Return the (X, Y) coordinate for the center point of the cell that contains the specified text.  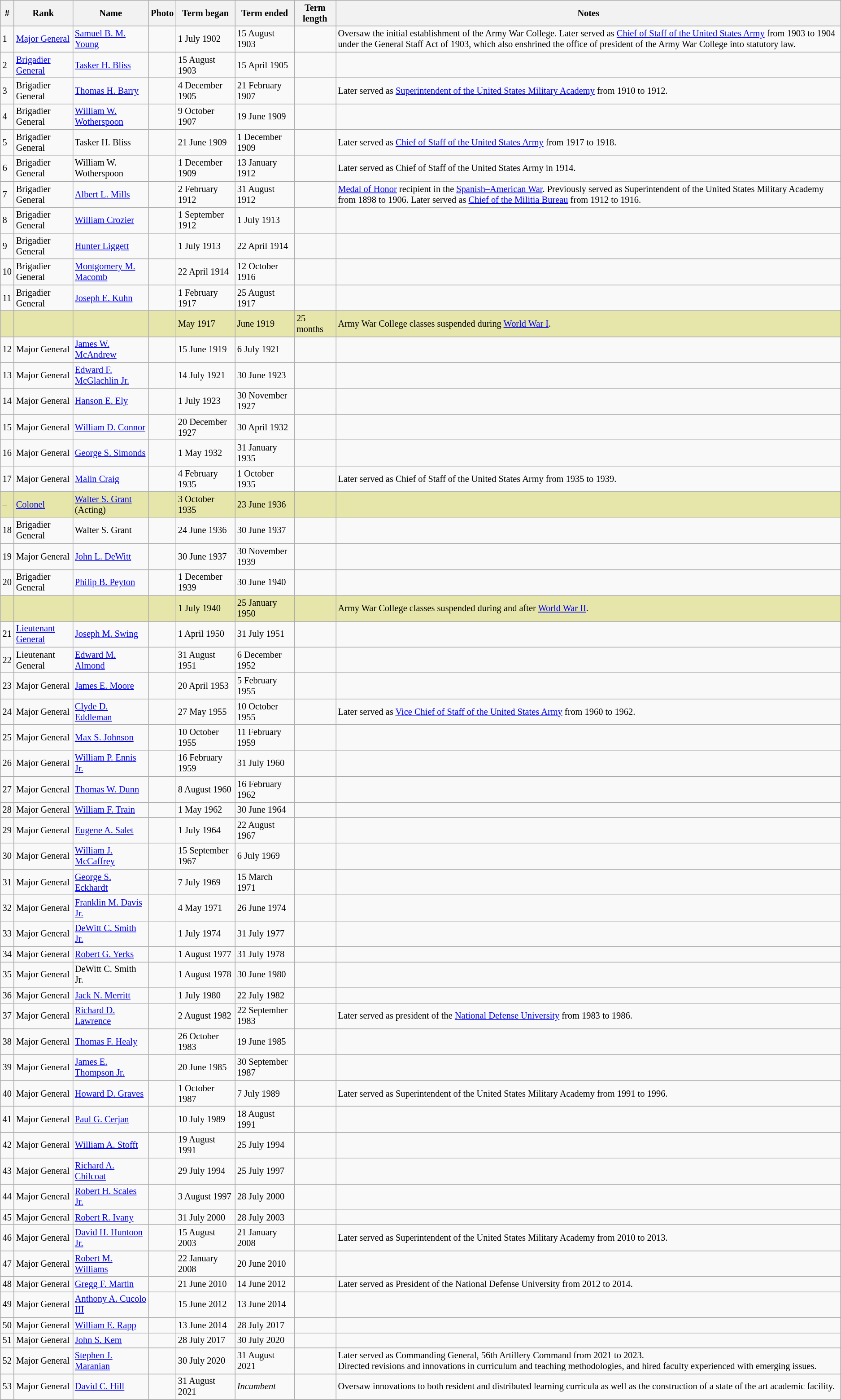
51 (7, 1340)
10 (7, 272)
Philip B. Peyton (110, 582)
31 July 2000 (205, 1217)
12 October 1916 (265, 272)
1 (7, 39)
36 (7, 995)
29 (7, 830)
30 June 1940 (265, 582)
Jack N. Merritt (110, 995)
26 (7, 763)
1 July 1964 (205, 830)
31 July 1978 (265, 954)
# (7, 13)
Oversaw innovations to both resident and distributed learning curricula as well as the construction of a state of the art academic facility. (588, 1387)
15 April 1905 (265, 65)
38 (7, 1041)
34 (7, 954)
19 June 1985 (265, 1041)
14 June 2012 (265, 1284)
31 July 1951 (265, 634)
Walter S. Grant (110, 530)
Walter S. Grant(Acting) (110, 505)
David C. Hill (110, 1387)
Franklin M. Davis Jr. (110, 908)
4 February 1935 (205, 479)
23 June 1936 (265, 505)
4 May 1971 (205, 908)
2 (7, 65)
5 February 1955 (265, 686)
2 August 1982 (205, 1016)
22 September 1983 (265, 1016)
22 (7, 660)
18 August 1991 (265, 1119)
6 (7, 168)
25 August 1917 (265, 298)
45 (7, 1217)
Later served as Chief of Staff of the United States Army from 1917 to 1918. (588, 143)
Later served as president of the National Defense University from 1983 to 1986. (588, 1016)
Term ended (265, 13)
Robert R. Ivany (110, 1217)
16 February 1962 (265, 789)
Montgomery M. Macomb (110, 272)
Robert H. Scales Jr. (110, 1197)
50 (7, 1325)
12 (7, 350)
16 February 1959 (205, 763)
30 November 1939 (265, 556)
24 June 1936 (205, 530)
– (7, 505)
25 July 1994 (265, 1145)
Later served as President of the National Defense University from 2012 to 2014. (588, 1284)
Notes (588, 13)
Photo (162, 13)
27 (7, 789)
44 (7, 1197)
Hunter Liggett (110, 246)
Thomas F. Healy (110, 1041)
48 (7, 1284)
George S. Eckhardt (110, 882)
Richard A. Chilcoat (110, 1171)
43 (7, 1171)
30 September 1987 (265, 1067)
47 (7, 1264)
23 (7, 686)
Anthony A. Cucolo III (110, 1304)
32 (7, 908)
31 (7, 882)
15 March 1971 (265, 882)
21 June 1909 (205, 143)
Later served as Superintendent of the United States Military Academy from 1910 to 1912. (588, 91)
1 May 1932 (205, 453)
30 (7, 856)
Edward M. Almond (110, 660)
21 January 2008 (265, 1238)
20 (7, 582)
7 July 1989 (265, 1094)
18 (7, 530)
Robert M. Williams (110, 1264)
41 (7, 1119)
Richard D. Lawrence (110, 1016)
15 September 1967 (205, 856)
28 July 2000 (265, 1197)
15 August 2003 (205, 1238)
1 August 1978 (205, 975)
39 (7, 1067)
46 (7, 1238)
30 April 1932 (265, 427)
Colonel (43, 505)
15 June 1919 (205, 350)
35 (7, 975)
David H. Huntoon Jr. (110, 1238)
9 (7, 246)
22 January 2008 (205, 1264)
Albert L. Mills (110, 194)
30 June 1980 (265, 975)
31 July 1960 (265, 763)
7 (7, 194)
1 September 1912 (205, 220)
31 January 1935 (265, 453)
21 (7, 634)
31 July 1977 (265, 934)
Howard D. Graves (110, 1094)
Stephen J. Maranian (110, 1361)
4 December 1905 (205, 91)
30 June 1964 (265, 810)
William E. Rapp (110, 1325)
June 1919 (265, 324)
40 (7, 1094)
24 (7, 712)
28 July 2003 (265, 1217)
26 June 1974 (265, 908)
Later served as Superintendent of the United States Military Academy from 2010 to 2013. (588, 1238)
3 August 1997 (205, 1197)
1 April 1950 (205, 634)
25 months (315, 324)
1 July 1940 (205, 608)
1 October 1987 (205, 1094)
Eugene A. Salet (110, 830)
17 (7, 479)
13 January 1912 (265, 168)
1 December 1939 (205, 582)
20 April 1953 (205, 686)
Later served as Chief of Staff of the United States Army from 1935 to 1939. (588, 479)
1 May 1962 (205, 810)
Thomas W. Dunn (110, 789)
52 (7, 1361)
1 October 1935 (265, 479)
10 July 1989 (205, 1119)
30 June 1923 (265, 376)
15 June 2012 (205, 1304)
14 July 1921 (205, 376)
1 July 1923 (205, 401)
22 July 1982 (265, 995)
Rank (43, 13)
3 (7, 91)
Army War College classes suspended during World War I. (588, 324)
33 (7, 934)
Term began (205, 13)
14 (7, 401)
2 February 1912 (205, 194)
Name (110, 13)
Army War College classes suspended during and after World War II. (588, 608)
19 June 1909 (265, 117)
49 (7, 1304)
3 October 1935 (205, 505)
Clyde D. Eddleman (110, 712)
8 (7, 220)
31 August 1951 (205, 660)
30 November 1927 (265, 401)
25 January 1950 (265, 608)
6 December 1952 (265, 660)
20 June 1985 (205, 1067)
Edward F. McGlachlin Jr. (110, 376)
George S. Simonds (110, 453)
Later served as Chief of Staff of the United States Army in 1914. (588, 168)
20 December 1927 (205, 427)
19 August 1991 (205, 1145)
James W. McAndrew (110, 350)
May 1917 (205, 324)
William P. Ennis Jr. (110, 763)
Robert G. Yerks (110, 954)
22 August 1967 (265, 830)
Later served as Vice Chief of Staff of the United States Army from 1960 to 1962. (588, 712)
6 July 1921 (265, 350)
7 July 1969 (205, 882)
Malin Craig (110, 479)
6 July 1969 (265, 856)
21 February 1907 (265, 91)
Term length (315, 13)
Hanson E. Ely (110, 401)
James E. Moore (110, 686)
26 October 1983 (205, 1041)
37 (7, 1016)
11 (7, 298)
1 July 1980 (205, 995)
Gregg F. Martin (110, 1284)
Later served as Superintendent of the United States Military Academy from 1991 to 1996. (588, 1094)
William J. McCaffrey (110, 856)
28 (7, 810)
Max S. Johnson (110, 738)
29 July 1994 (205, 1171)
4 (7, 117)
9 October 1907 (205, 117)
21 June 2010 (205, 1284)
John S. Kem (110, 1340)
1 February 1917 (205, 298)
Joseph E. Kuhn (110, 298)
Paul G. Cerjan (110, 1119)
13 (7, 376)
15 (7, 427)
William A. Stofft (110, 1145)
William Crozier (110, 220)
25 (7, 738)
11 February 1959 (265, 738)
John L. DeWitt (110, 556)
25 July 1997 (265, 1171)
Thomas H. Barry (110, 91)
42 (7, 1145)
William F. Train (110, 810)
1 July 1902 (205, 39)
53 (7, 1387)
Samuel B. M. Young (110, 39)
27 May 1955 (205, 712)
16 (7, 453)
5 (7, 143)
8 August 1960 (205, 789)
1 July 1974 (205, 934)
1 August 1977 (205, 954)
William D. Connor (110, 427)
19 (7, 556)
31 August 1912 (265, 194)
James E. Thompson Jr. (110, 1067)
20 June 2010 (265, 1264)
Joseph M. Swing (110, 634)
Incumbent (265, 1387)
